From the cell containing the given text, extract its center point as (X, Y) coordinate. 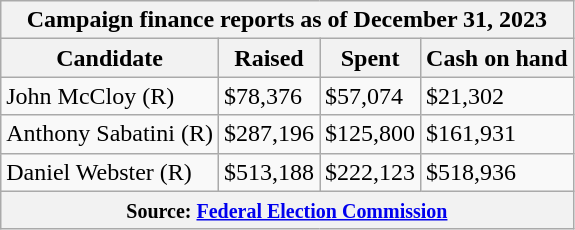
$161,931 (497, 134)
Spent (370, 58)
$57,074 (370, 96)
$78,376 (268, 96)
Anthony Sabatini (R) (110, 134)
$287,196 (268, 134)
John McCloy (R) (110, 96)
$21,302 (497, 96)
Daniel Webster (R) (110, 172)
$518,936 (497, 172)
Cash on hand (497, 58)
$222,123 (370, 172)
$125,800 (370, 134)
Source: Federal Election Commission (287, 210)
$513,188 (268, 172)
Campaign finance reports as of December 31, 2023 (287, 20)
Raised (268, 58)
Candidate (110, 58)
